For the text-containing cell, return its midpoint in (x, y) coordinate format. 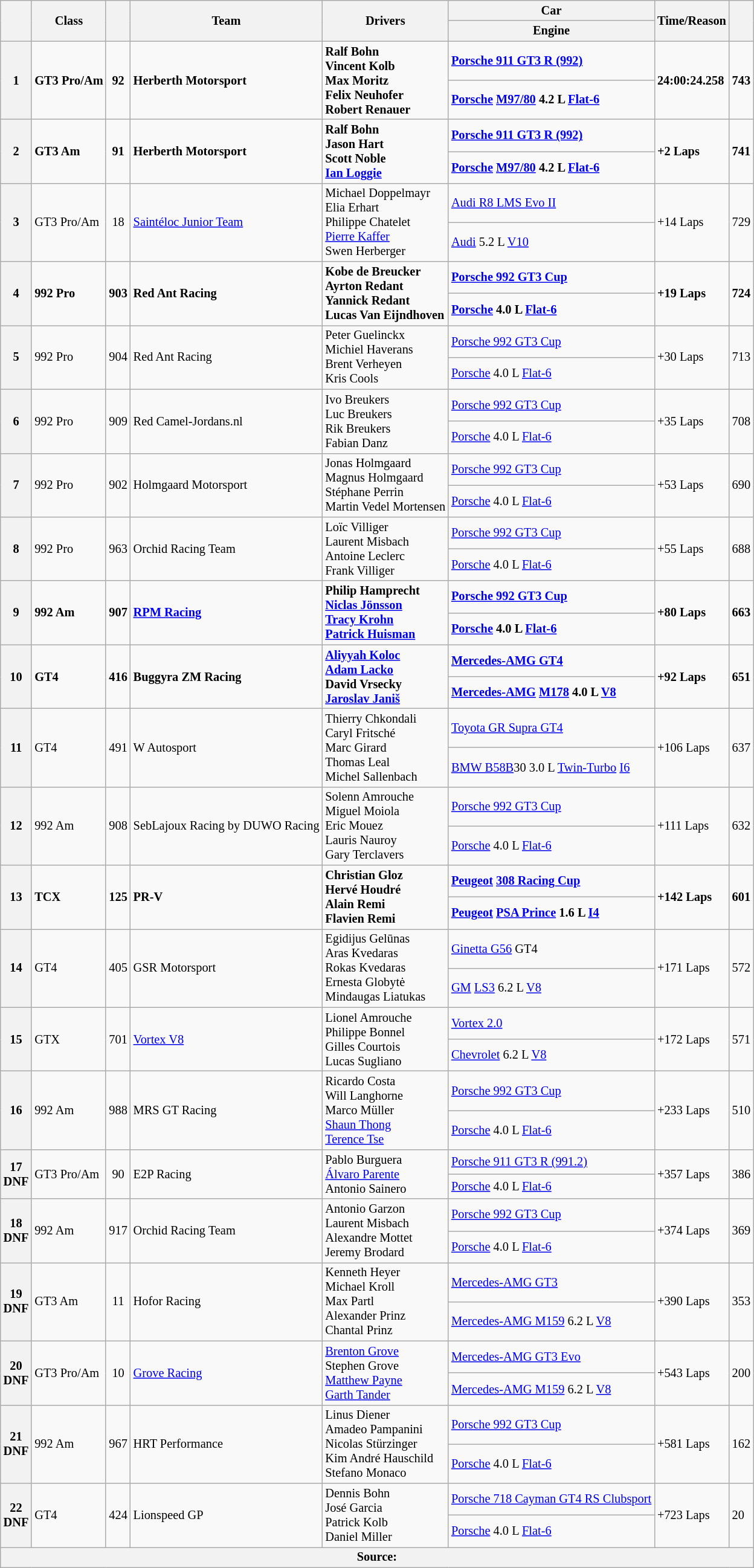
572 (741, 968)
Vortex V8 (227, 1039)
Peter Guelinckx Michiel Haverans Brent Verheyen Kris Cools (385, 357)
6 (16, 421)
8 (16, 549)
+53 Laps (692, 485)
701 (118, 1039)
Lionel Amrouche Philippe Bonnel Gilles Courtois Lucas Sugliano (385, 1039)
917 (118, 1231)
GSR Motorsport (227, 968)
Car (551, 10)
Solenn Amrouche Miguel Moiola Eric Mouez Lauris Nauroy Gary Terclavers (385, 826)
92 (118, 80)
988 (118, 1110)
16 (16, 1110)
1 (16, 80)
+233 Laps (692, 1110)
Toyota GR Supra GT4 (551, 728)
2 (16, 151)
Christian Gloz Hervé Houdré Alain Remi Flavien Remi (385, 897)
90 (118, 1174)
Thierry Chkondali Caryl Fritsché Marc Girard Thomas Leal Michel Sallenbach (385, 747)
Ralf Bohn Jason Hart Scott Noble Ian Loggie (385, 151)
729 (741, 222)
Kobe de Breucker Ayrton Redant Yannick Redant Lucas Van Eijndhoven (385, 294)
125 (118, 897)
20DNF (16, 1373)
Drivers (385, 21)
967 (118, 1444)
+172 Laps (692, 1039)
386 (741, 1174)
+111 Laps (692, 826)
TCX (69, 897)
+35 Laps (692, 421)
907 (118, 613)
18 (118, 222)
510 (741, 1110)
713 (741, 357)
Engine (551, 31)
5 (16, 357)
Kenneth Heyer Michael Kroll Max Partl Alexander Prinz Chantal Prinz (385, 1302)
Jonas Holmgaard Magnus Holmgaard Stéphane Perrin Martin Vedel Mortensen (385, 485)
Chevrolet 6.2 L V8 (551, 1055)
+19 Laps (692, 294)
Lionspeed GP (227, 1515)
903 (118, 294)
Brenton Grove Stephen Grove Matthew Payne Garth Tander (385, 1373)
W Autosport (227, 747)
Buggyra ZM Racing (227, 677)
+80 Laps (692, 613)
904 (118, 357)
E2P Racing (227, 1174)
12 (16, 826)
908 (118, 826)
Ginetta G56 GT4 (551, 949)
Pablo Burguera Álvaro Parente Antonio Sainero (385, 1174)
200 (741, 1373)
162 (741, 1444)
909 (118, 421)
3 (16, 222)
Ricardo Costa Will Langhorne Marco Müller Shaun Thong Terence Tse (385, 1110)
Mercedes-AMG GT3 Evo (551, 1357)
Class (69, 21)
632 (741, 826)
+171 Laps (692, 968)
+14 Laps (692, 222)
743 (741, 80)
+390 Laps (692, 1302)
688 (741, 549)
+106 Laps (692, 747)
RPM Racing (227, 613)
9 (16, 613)
+723 Laps (692, 1515)
405 (118, 968)
+30 Laps (692, 357)
MRS GT Racing (227, 1110)
Hofor Racing (227, 1302)
Source: (377, 1557)
Peugeot 308 Racing Cup (551, 881)
369 (741, 1231)
708 (741, 421)
902 (118, 485)
BMW B58B30 3.0 L Twin-Turbo I6 (551, 767)
PR-V (227, 897)
601 (741, 897)
+142 Laps (692, 897)
Mercedes-AMG GT3 (551, 1282)
724 (741, 294)
Aliyyah Koloc Adam Lacko David Vrsecky Jaroslav Janiš (385, 677)
963 (118, 549)
+374 Laps (692, 1231)
Loïc Villiger Laurent Misbach Antoine Leclerc Frank Villiger (385, 549)
Mercedes-AMG GT4 (551, 661)
+581 Laps (692, 1444)
Peugeot PSA Prince 1.6 L I4 (551, 912)
Saintéloc Junior Team (227, 222)
+92 Laps (692, 677)
22DNF (16, 1515)
Time/Reason (692, 21)
13 (16, 897)
24:00:24.258 (692, 80)
Porsche 911 GT3 R (991.2) (551, 1161)
20 (741, 1515)
Antonio Garzon Laurent Misbach Alexandre Mottet Jeremy Brodard (385, 1231)
SebLajoux Racing by DUWO Racing (227, 826)
Philip Hamprecht Niclas Jönsson Tracy Krohn Patrick Huisman (385, 613)
19DNF (16, 1302)
637 (741, 747)
Team (227, 21)
GM LS3 6.2 L V8 (551, 987)
Red Camel-Jordans.nl (227, 421)
Dennis Bohn José Garcia Patrick Kolb Daniel Miller (385, 1515)
4 (16, 294)
GTX (69, 1039)
HRT Performance (227, 1444)
651 (741, 677)
Mercedes-AMG M178 4.0 L V8 (551, 692)
690 (741, 485)
15 (16, 1039)
571 (741, 1039)
Grove Racing (227, 1373)
7 (16, 485)
Ralf Bohn Vincent Kolb Max Moritz Felix Neuhofer Robert Renauer (385, 80)
+2 Laps (692, 151)
663 (741, 613)
Michael Doppelmayr Elia Erhart Philippe Chatelet Pierre Kaffer Swen Herberger (385, 222)
91 (118, 151)
416 (118, 677)
424 (118, 1515)
741 (741, 151)
17DNF (16, 1174)
Egidijus Gelūnas Aras Kvedaras Rokas Kvedaras Ernesta Globytė Mindaugas Liatukas (385, 968)
+357 Laps (692, 1174)
+543 Laps (692, 1373)
Holmgaard Motorsport (227, 485)
Ivo Breukers Luc Breukers Rik Breukers Fabian Danz (385, 421)
+55 Laps (692, 549)
Linus Diener Amadeo Pampanini Nicolas Stürzinger Kim André Hauschild Stefano Monaco (385, 1444)
Audi 5.2 L V10 (551, 242)
Audi R8 LMS Evo II (551, 203)
18DNF (16, 1231)
Porsche 718 Cayman GT4 RS Clubsport (551, 1499)
491 (118, 747)
353 (741, 1302)
14 (16, 968)
21DNF (16, 1444)
Vortex 2.0 (551, 1024)
